Pinpoint the cell where the given text exists, returning its (X, Y) midpoint coordinate. 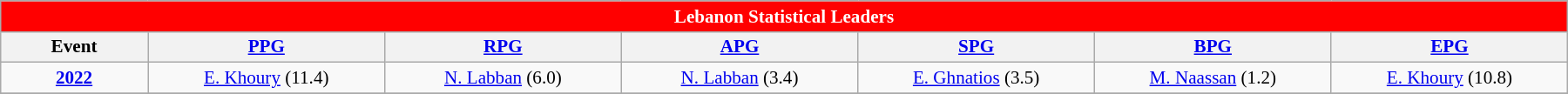
RPG (504, 47)
SPG (977, 47)
Lebanon Statistical Leaders (784, 16)
EPG (1450, 47)
BPG (1213, 47)
APG (740, 47)
E. Khoury (11.4) (267, 78)
E. Khoury (10.8) (1450, 78)
Event (74, 47)
N. Labban (3.4) (740, 78)
N. Labban (6.0) (504, 78)
E. Ghnatios (3.5) (977, 78)
2022 (74, 78)
PPG (267, 47)
M. Naassan (1.2) (1213, 78)
